Find where the given text appears and provide that cell's center as [x, y] coordinate. 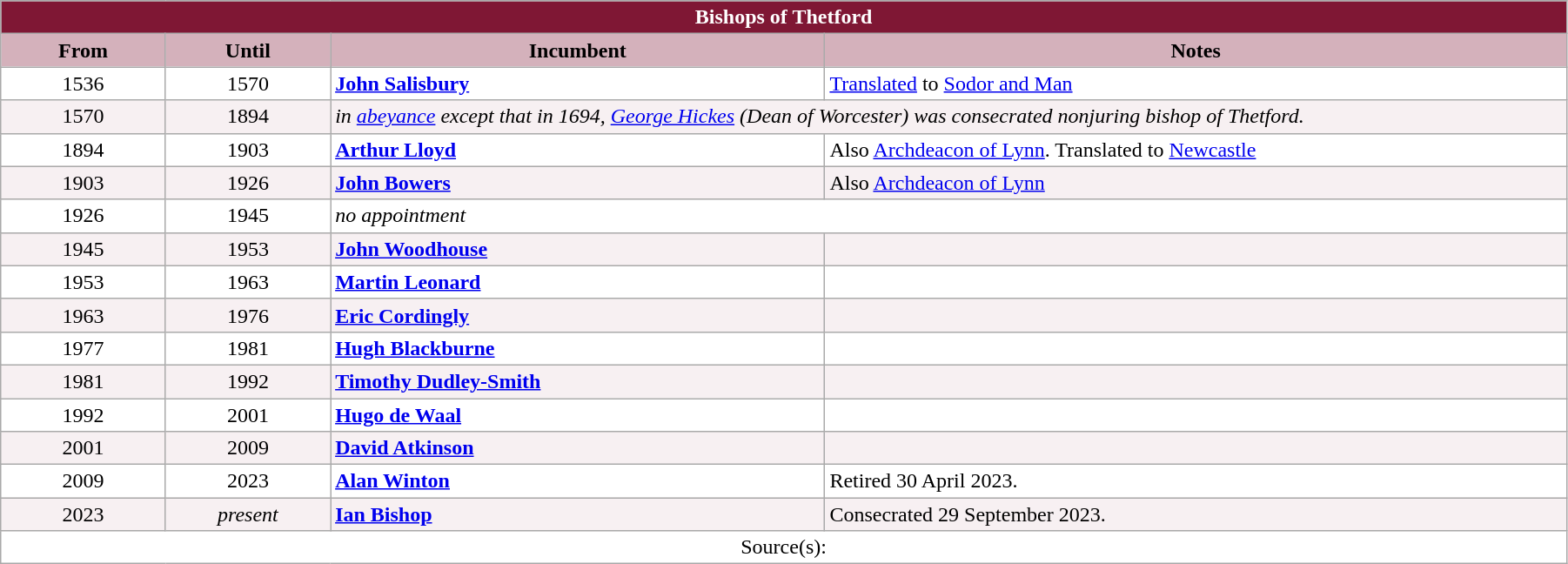
1977 [84, 348]
no appointment [948, 216]
Also Archdeacon of Lynn [1196, 183]
Retired 30 April 2023. [1196, 481]
From [84, 50]
Notes [1196, 50]
1976 [247, 315]
Until [247, 50]
present [247, 514]
Hugo de Waal [578, 415]
Alan Winton [578, 481]
Incumbent [578, 50]
Ian Bishop [578, 514]
David Atkinson [578, 448]
Bishops of Thetford [784, 17]
Hugh Blackburne [578, 348]
in abeyance except that in 1694, George Hickes (Dean of Worcester) was consecrated nonjuring bishop of Thetford. [948, 117]
John Salisbury [578, 84]
John Woodhouse [578, 249]
Consecrated 29 September 2023. [1196, 514]
1536 [84, 84]
Source(s): [784, 547]
Arthur Lloyd [578, 150]
John Bowers [578, 183]
Timothy Dudley-Smith [578, 381]
Also Archdeacon of Lynn. Translated to Newcastle [1196, 150]
Translated to Sodor and Man [1196, 84]
Martin Leonard [578, 282]
Eric Cordingly [578, 315]
